Extract the (x, y) coordinate from the center of the cell holding the provided text.  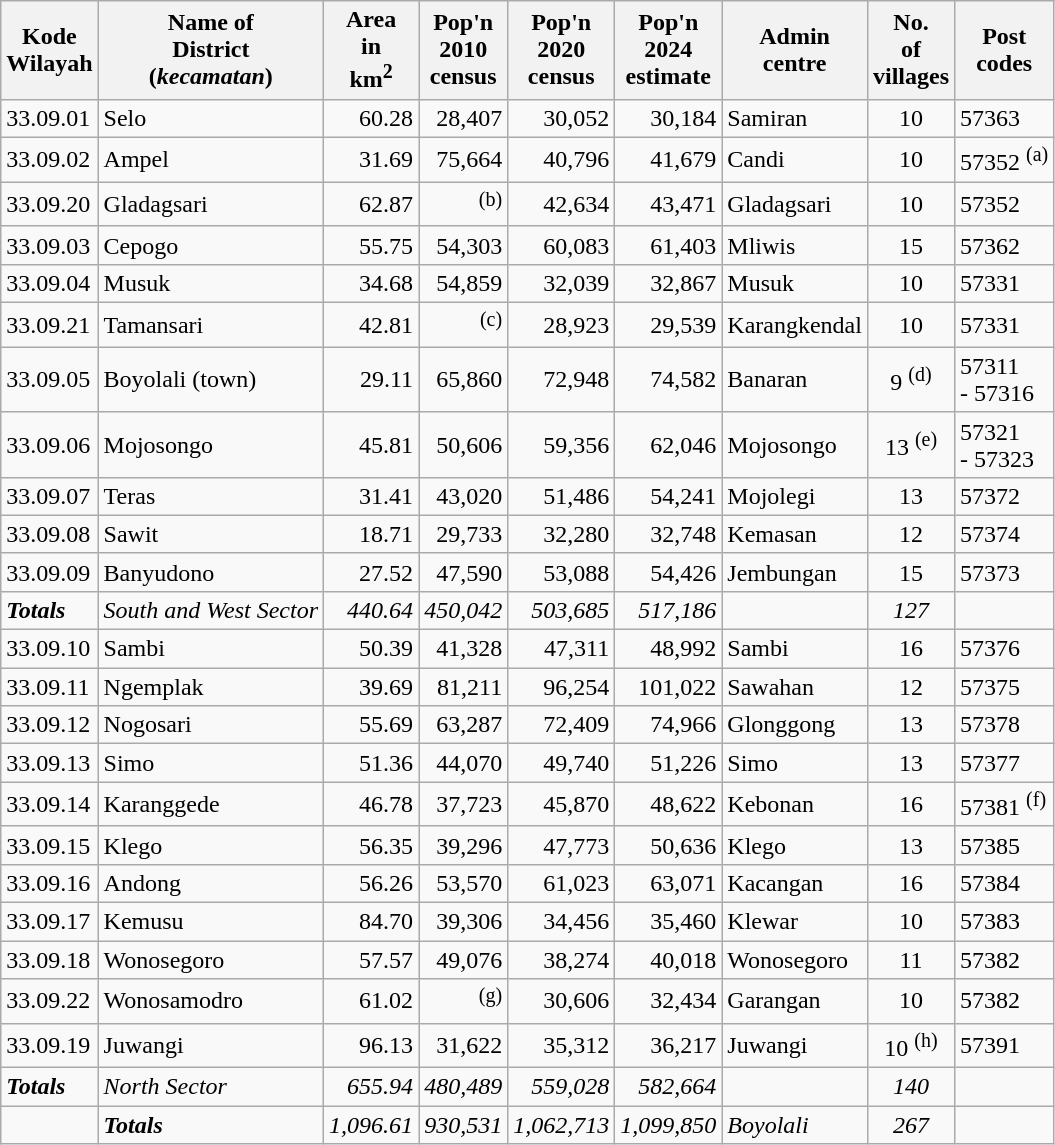
54,859 (464, 284)
54,241 (668, 496)
43,020 (464, 496)
Jembungan (795, 572)
57381 (f) (1004, 804)
36,217 (668, 1046)
27.52 (372, 572)
53,570 (464, 883)
South and West Sector (210, 610)
655.94 (372, 1087)
Teras (210, 496)
Glonggong (795, 725)
Pop'n 2020census (562, 50)
57374 (1004, 534)
32,748 (668, 534)
57363 (1004, 118)
18.71 (372, 534)
33.09.09 (50, 572)
47,773 (562, 845)
45.81 (372, 444)
10 (h) (910, 1046)
57.57 (372, 960)
11 (910, 960)
35,312 (562, 1046)
74,966 (668, 725)
75,664 (464, 160)
267 (910, 1125)
503,685 (562, 610)
57362 (1004, 245)
450,042 (464, 610)
559,028 (562, 1087)
33.09.19 (50, 1046)
47,311 (562, 649)
50,606 (464, 444)
38,274 (562, 960)
1,099,850 (668, 1125)
127 (910, 610)
49,076 (464, 960)
33.09.17 (50, 921)
Klewar (795, 921)
Wonosamodro (210, 1002)
39,306 (464, 921)
1,062,713 (562, 1125)
62,046 (668, 444)
Mojolegi (795, 496)
50,636 (668, 845)
1,096.61 (372, 1125)
41,679 (668, 160)
44,070 (464, 763)
Sawahan (795, 687)
Cepogo (210, 245)
930,531 (464, 1125)
9 (d) (910, 380)
140 (910, 1087)
Sawit (210, 534)
13 (e) (910, 444)
Banaran (795, 380)
33.09.05 (50, 380)
31,622 (464, 1046)
Kebonan (795, 804)
Kemusu (210, 921)
Postcodes (1004, 50)
49,740 (562, 763)
(g) (464, 1002)
74,582 (668, 380)
57352 (a) (1004, 160)
29,539 (668, 326)
28,407 (464, 118)
57375 (1004, 687)
33.09.07 (50, 496)
34,456 (562, 921)
65,860 (464, 380)
Karanggede (210, 804)
33.09.18 (50, 960)
Selo (210, 118)
33.09.15 (50, 845)
39,296 (464, 845)
56.26 (372, 883)
37,723 (464, 804)
29.11 (372, 380)
61.02 (372, 1002)
48,622 (668, 804)
62.87 (372, 204)
33.09.10 (50, 649)
54,303 (464, 245)
33.09.02 (50, 160)
57391 (1004, 1046)
Boyolali (town) (210, 380)
39.69 (372, 687)
40,796 (562, 160)
Kacangan (795, 883)
72,409 (562, 725)
33.09.06 (50, 444)
Garangan (795, 1002)
51.36 (372, 763)
96.13 (372, 1046)
Name ofDistrict(kecamatan) (210, 50)
47,590 (464, 572)
33.09.20 (50, 204)
Ampel (210, 160)
57376 (1004, 649)
60,083 (562, 245)
33.09.04 (50, 284)
33.09.21 (50, 326)
34.68 (372, 284)
Area in km2 (372, 50)
33.09.16 (50, 883)
33.09.11 (50, 687)
32,039 (562, 284)
59,356 (562, 444)
42,634 (562, 204)
31.69 (372, 160)
28,923 (562, 326)
72,948 (562, 380)
582,664 (668, 1087)
57311- 57316 (1004, 380)
101,022 (668, 687)
55.75 (372, 245)
Kemasan (795, 534)
33.09.01 (50, 118)
30,184 (668, 118)
57378 (1004, 725)
North Sector (210, 1087)
Admincentre (795, 50)
51,486 (562, 496)
33.09.12 (50, 725)
84.70 (372, 921)
96,254 (562, 687)
33.09.22 (50, 1002)
43,471 (668, 204)
35,460 (668, 921)
30,606 (562, 1002)
57373 (1004, 572)
Samiran (795, 118)
Tamansari (210, 326)
Pop'n 2024estimate (668, 50)
81,211 (464, 687)
32,867 (668, 284)
(c) (464, 326)
Andong (210, 883)
57377 (1004, 763)
No.ofvillages (910, 50)
Pop'n 2010census (464, 50)
57321- 57323 (1004, 444)
63,287 (464, 725)
45,870 (562, 804)
53,088 (562, 572)
41,328 (464, 649)
32,434 (668, 1002)
(b) (464, 204)
48,992 (668, 649)
Ngemplak (210, 687)
Karangkendal (795, 326)
33.09.03 (50, 245)
30,052 (562, 118)
60.28 (372, 118)
46.78 (372, 804)
33.09.14 (50, 804)
51,226 (668, 763)
Kode Wilayah (50, 50)
57372 (1004, 496)
57352 (1004, 204)
56.35 (372, 845)
54,426 (668, 572)
63,071 (668, 883)
57385 (1004, 845)
61,403 (668, 245)
33.09.13 (50, 763)
Mliwis (795, 245)
57383 (1004, 921)
61,023 (562, 883)
50.39 (372, 649)
440.64 (372, 610)
Banyudono (210, 572)
Nogosari (210, 725)
29,733 (464, 534)
42.81 (372, 326)
Candi (795, 160)
55.69 (372, 725)
32,280 (562, 534)
40,018 (668, 960)
517,186 (668, 610)
57384 (1004, 883)
31.41 (372, 496)
33.09.08 (50, 534)
480,489 (464, 1087)
Boyolali (795, 1125)
